Output the [x, y] coordinate of the center of the cell containing the given text.  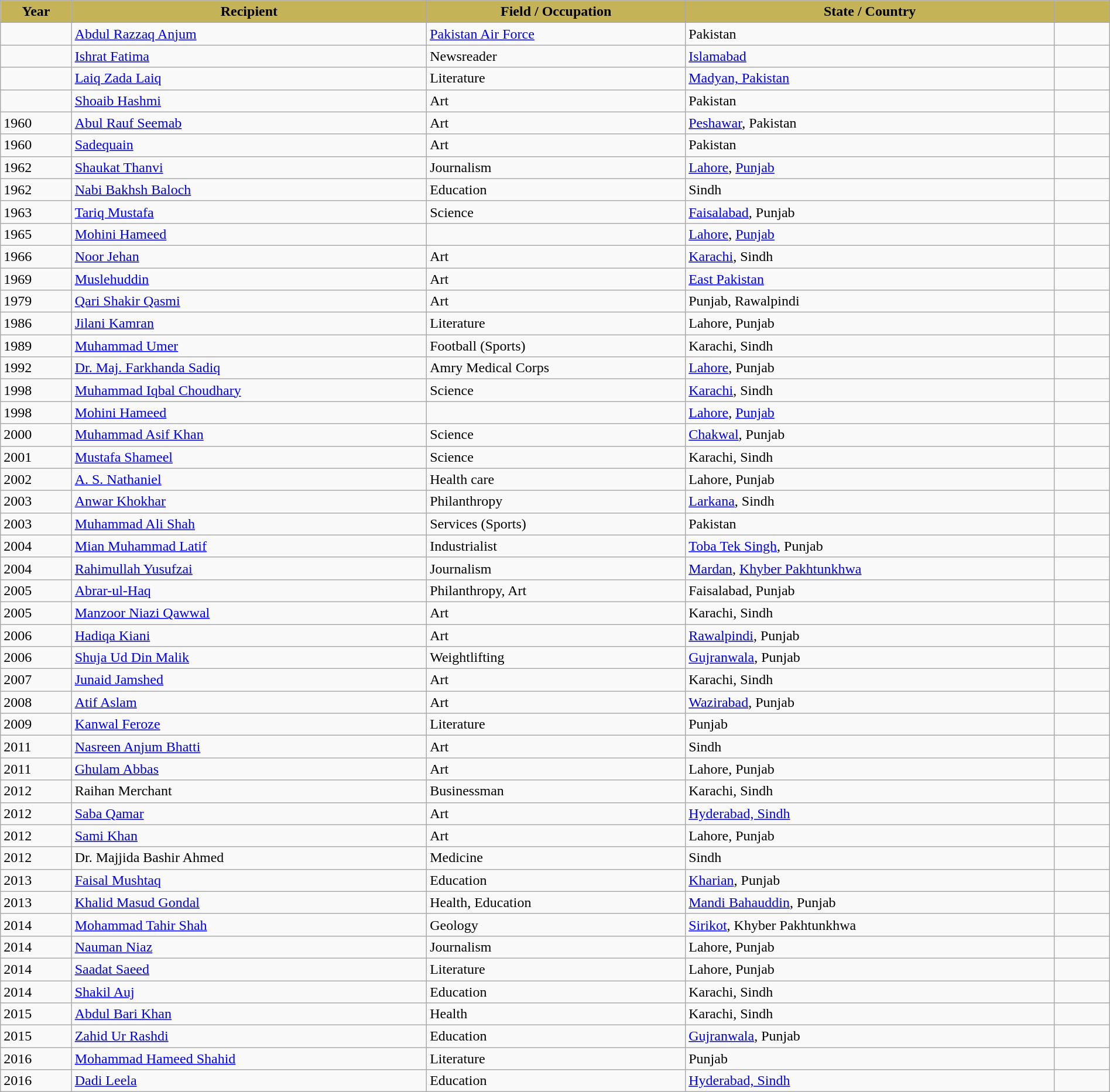
Field / Occupation [556, 12]
Health, Education [556, 902]
Newsreader [556, 56]
Islamabad [870, 56]
Health [556, 1014]
Zahid Ur Rashdi [249, 1036]
1963 [36, 212]
Chakwal, Punjab [870, 435]
Muhammad Ali Shah [249, 524]
2008 [36, 702]
State / Country [870, 12]
Nasreen Anjum Bhatti [249, 747]
Football (Sports) [556, 346]
Mohammad Tahir Shah [249, 925]
1966 [36, 256]
Shaukat Thanvi [249, 167]
Industrialist [556, 546]
Ishrat Fatima [249, 56]
Jilani Kamran [249, 324]
Punjab, Rawalpindi [870, 301]
Medicine [556, 858]
Shuja Ud Din Malik [249, 658]
Health care [556, 479]
Mian Muhammad Latif [249, 546]
2007 [36, 680]
1992 [36, 368]
Sirikot, Khyber Pakhtunkhwa [870, 925]
Peshawar, Pakistan [870, 123]
Rahimullah Yusufzai [249, 568]
1986 [36, 324]
Junaid Jamshed [249, 680]
Wazirabad, Punjab [870, 702]
Khalid Masud Gondal [249, 902]
Philanthropy [556, 502]
Geology [556, 925]
East Pakistan [870, 279]
Abdul Bari Khan [249, 1014]
Weightlifting [556, 658]
Nabi Bakhsh Baloch [249, 190]
Sami Khan [249, 836]
1989 [36, 346]
Raihan Merchant [249, 791]
Mohammad Hameed Shahid [249, 1059]
Year [36, 12]
Philanthropy, Art [556, 590]
Anwar Khokhar [249, 502]
2001 [36, 457]
Atif Aslam [249, 702]
Abrar-ul-Haq [249, 590]
Amry Medical Corps [556, 368]
Muhammad Umer [249, 346]
Abul Rauf Seemab [249, 123]
Kharian, Punjab [870, 880]
Abdul Razzaq Anjum [249, 34]
2000 [36, 435]
Nauman Niaz [249, 947]
Ghulam Abbas [249, 769]
Madyan, Pakistan [870, 78]
1979 [36, 301]
Muhammad Iqbal Choudhary [249, 390]
Sadequain [249, 145]
Muslehuddin [249, 279]
1969 [36, 279]
Businessman [556, 791]
Dr. Maj. Farkhanda Sadiq [249, 368]
Larkana, Sindh [870, 502]
Pakistan Air Force [556, 34]
Manzoor Niazi Qawwal [249, 613]
2009 [36, 724]
Shakil Auj [249, 992]
A. S. Nathaniel [249, 479]
Services (Sports) [556, 524]
Saadat Saeed [249, 969]
2002 [36, 479]
Shoaib Hashmi [249, 101]
Noor Jehan [249, 256]
Rawalpindi, Punjab [870, 635]
Muhammad Asif Khan [249, 435]
Laiq Zada Laiq [249, 78]
Recipient [249, 12]
Qari Shakir Qasmi [249, 301]
Mustafa Shameel [249, 457]
Mandi Bahauddin, Punjab [870, 902]
Hadiqa Kiani [249, 635]
Kanwal Feroze [249, 724]
Dadi Leela [249, 1081]
Mardan, Khyber Pakhtunkhwa [870, 568]
1965 [36, 234]
Toba Tek Singh, Punjab [870, 546]
Dr. Majjida Bashir Ahmed [249, 858]
Saba Qamar [249, 813]
Tariq Mustafa [249, 212]
Faisal Mushtaq [249, 880]
